From the cell containing the given text, extract its center point as (x, y) coordinate. 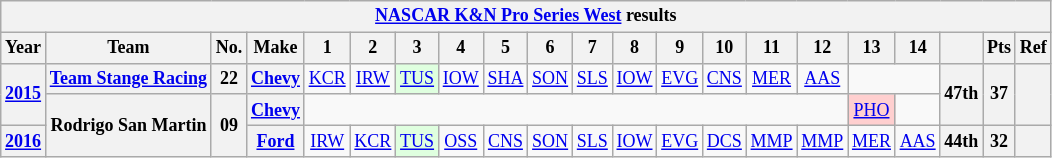
13 (872, 48)
37 (1000, 94)
Ford (276, 140)
Pts (1000, 48)
4 (460, 48)
No. (228, 48)
47th (962, 94)
11 (772, 48)
Team Stange Racing (128, 78)
6 (550, 48)
12 (822, 48)
09 (228, 125)
32 (1000, 140)
2015 (24, 94)
2 (373, 48)
2016 (24, 140)
1 (327, 48)
10 (725, 48)
OSS (460, 140)
Team (128, 48)
DCS (725, 140)
5 (506, 48)
3 (418, 48)
NASCAR K&N Pro Series West results (526, 16)
Rodrigo San Martin (128, 125)
Make (276, 48)
SHA (506, 78)
8 (634, 48)
9 (680, 48)
Year (24, 48)
7 (592, 48)
14 (918, 48)
22 (228, 78)
Ref (1033, 48)
PHO (872, 110)
44th (962, 140)
